Determine the (X, Y) coordinate at the center of the cell enclosing the given text.  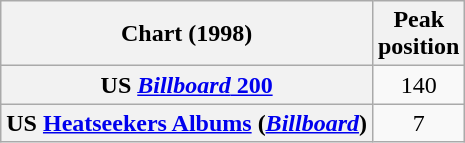
7 (418, 123)
Chart (1998) (187, 34)
Peakposition (418, 34)
140 (418, 85)
US Billboard 200 (187, 85)
US Heatseekers Albums (Billboard) (187, 123)
